Return (x, y) of the center of cell containing provided text 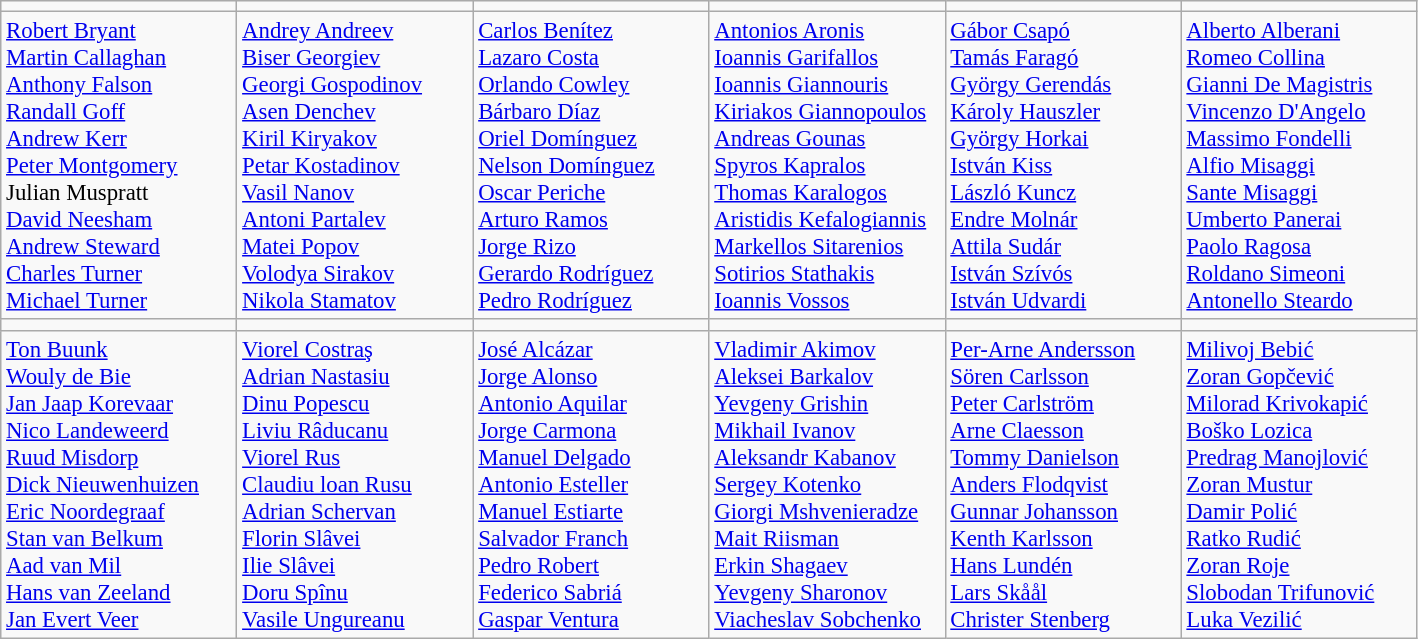
Viorel CostraşAdrian NastasiuDinu PopescuLiviu RâducanuViorel RusClaudiu loan RusuAdrian SchervanFlorin SlâveiIlie SlâveiDoru SpînuVasile Ungureanu (355, 484)
Gábor CsapóTamás FaragóGyörgy GerendásKároly HauszlerGyörgy HorkaiIstván KissLászló KunczEndre MolnárAttila SudárIstván SzívósIstván Udvardi (1063, 166)
